Provide the (X, Y) coordinate of the cell's center where the given text is located.  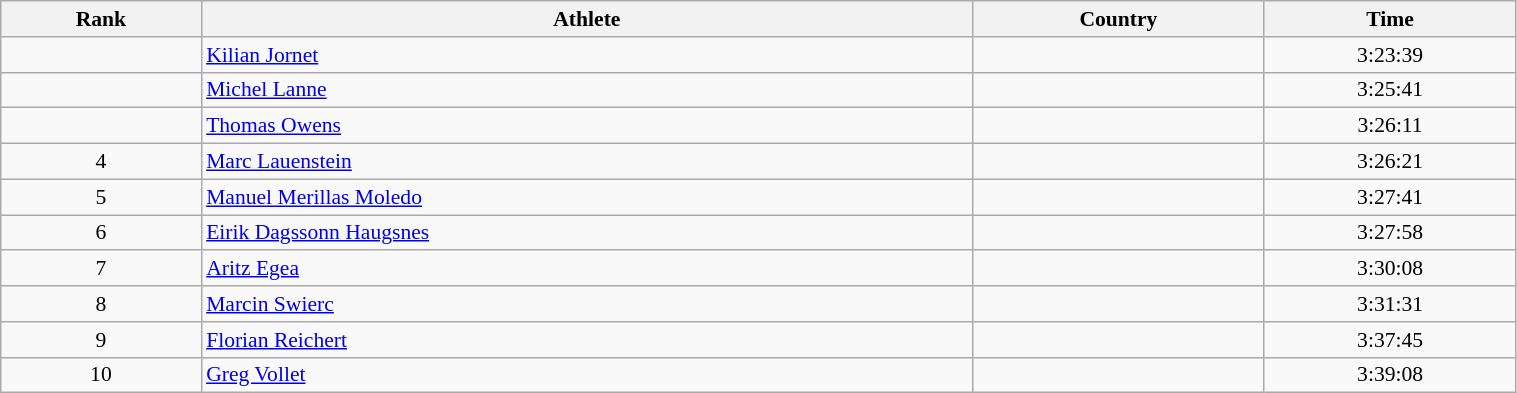
3:39:08 (1390, 375)
3:26:11 (1390, 126)
Marcin Swierc (587, 304)
3:26:21 (1390, 162)
Marc Lauenstein (587, 162)
Michel Lanne (587, 90)
Rank (101, 19)
Country (1119, 19)
8 (101, 304)
Florian Reichert (587, 340)
3:25:41 (1390, 90)
3:23:39 (1390, 55)
Aritz Egea (587, 269)
Thomas Owens (587, 126)
Greg Vollet (587, 375)
6 (101, 233)
3:31:31 (1390, 304)
3:37:45 (1390, 340)
Athlete (587, 19)
Manuel Merillas Moledo (587, 197)
3:30:08 (1390, 269)
Time (1390, 19)
3:27:58 (1390, 233)
5 (101, 197)
3:27:41 (1390, 197)
7 (101, 269)
Kilian Jornet (587, 55)
9 (101, 340)
Eirik Dagssonn Haugsnes (587, 233)
10 (101, 375)
4 (101, 162)
